Extract the [X, Y] coordinate from the center of the cell holding the provided text.  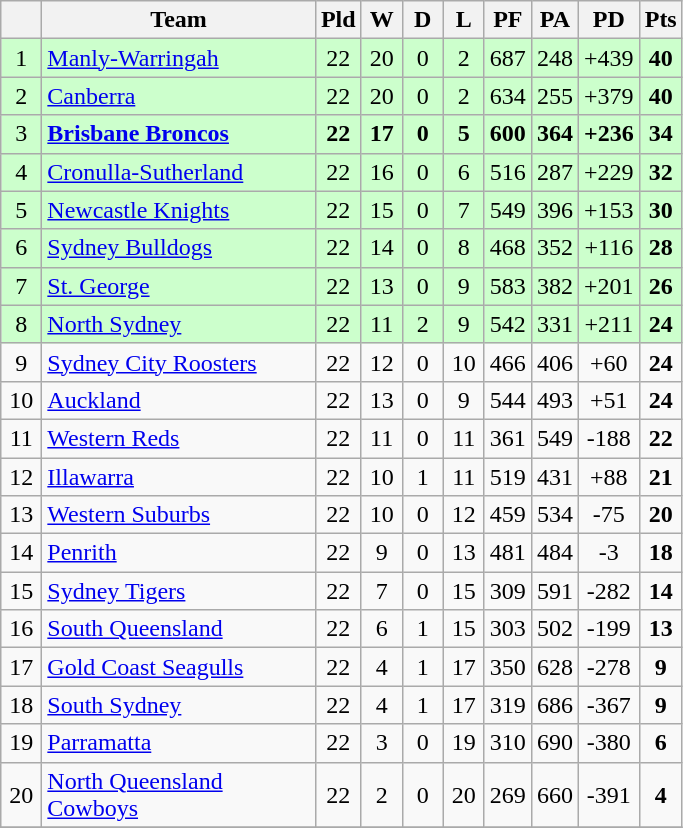
Western Reds [179, 438]
Cronulla-Sutherland [179, 172]
468 [508, 248]
North Sydney [179, 324]
Gold Coast Seagulls [179, 667]
600 [508, 134]
591 [554, 591]
248 [554, 58]
319 [508, 705]
269 [508, 794]
+236 [608, 134]
628 [554, 667]
30 [660, 210]
+229 [608, 172]
-282 [608, 591]
519 [508, 477]
484 [554, 553]
21 [660, 477]
+153 [608, 210]
South Sydney [179, 705]
583 [508, 286]
350 [508, 667]
287 [554, 172]
364 [554, 134]
352 [554, 248]
634 [508, 96]
28 [660, 248]
Brisbane Broncos [179, 134]
St. George [179, 286]
466 [508, 362]
331 [554, 324]
686 [554, 705]
431 [554, 477]
-199 [608, 629]
516 [508, 172]
Sydney Tigers [179, 591]
North Queensland Cowboys [179, 794]
382 [554, 286]
687 [508, 58]
310 [508, 743]
255 [554, 96]
+201 [608, 286]
W [382, 20]
-367 [608, 705]
Parramatta [179, 743]
493 [554, 400]
Western Suburbs [179, 515]
309 [508, 591]
South Queensland [179, 629]
L [464, 20]
406 [554, 362]
Canberra [179, 96]
Auckland [179, 400]
542 [508, 324]
+379 [608, 96]
459 [508, 515]
544 [508, 400]
-75 [608, 515]
+116 [608, 248]
+88 [608, 477]
Newcastle Knights [179, 210]
PF [508, 20]
Manly-Warringah [179, 58]
303 [508, 629]
+51 [608, 400]
PA [554, 20]
-380 [608, 743]
-3 [608, 553]
Pld [338, 20]
Sydney City Roosters [179, 362]
+439 [608, 58]
D [422, 20]
Sydney Bulldogs [179, 248]
+211 [608, 324]
Pts [660, 20]
481 [508, 553]
Illawarra [179, 477]
-188 [608, 438]
534 [554, 515]
502 [554, 629]
+60 [608, 362]
26 [660, 286]
396 [554, 210]
690 [554, 743]
361 [508, 438]
-391 [608, 794]
Penrith [179, 553]
660 [554, 794]
PD [608, 20]
32 [660, 172]
Team [179, 20]
34 [660, 134]
-278 [608, 667]
